Output the (x, y) coordinate of the center of the cell containing the given text.  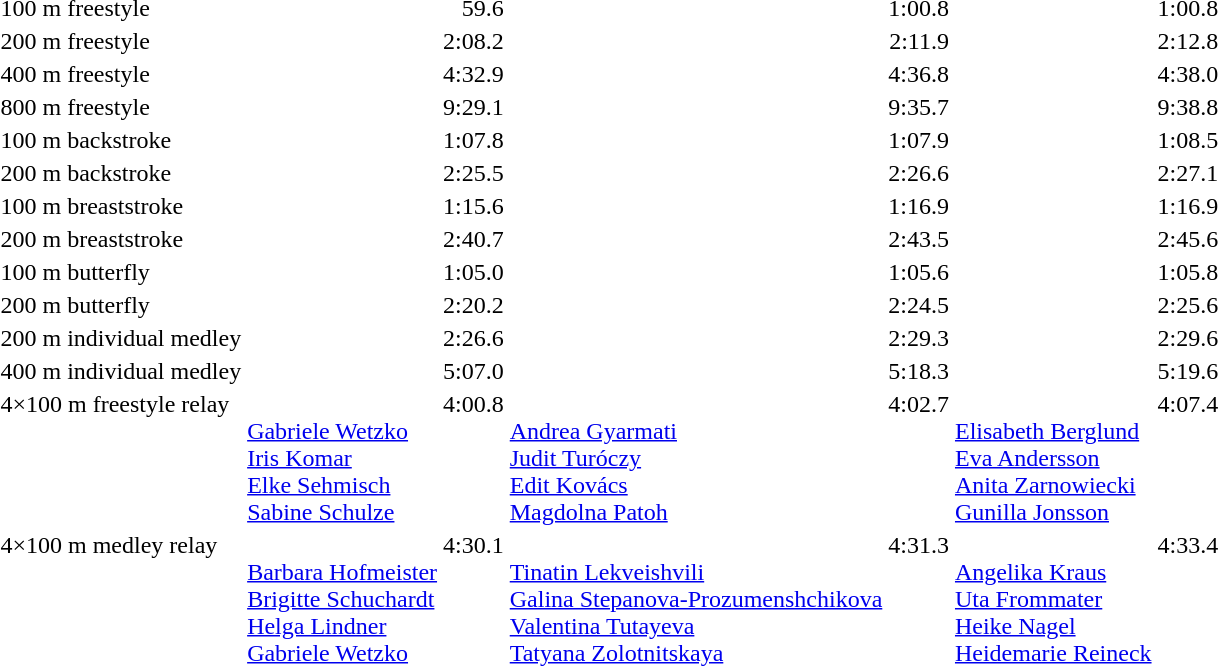
2:24.5 (919, 305)
2:08.2 (474, 41)
9:29.1 (474, 107)
1:05.6 (919, 272)
5:07.0 (474, 371)
4:00.8 (474, 458)
1:16.9 (919, 206)
2:29.3 (919, 338)
4:36.8 (919, 74)
1:07.9 (919, 140)
2:20.2 (474, 305)
1:05.0 (474, 272)
2:25.5 (474, 173)
4:32.9 (474, 74)
2:40.7 (474, 239)
5:18.3 (919, 371)
2:11.9 (919, 41)
Gabriele WetzkoIris KomarElke SehmischSabine Schulze (342, 458)
1:15.6 (474, 206)
2:43.5 (919, 239)
Andrea GyarmatiJudit TuróczyEdit KovácsMagdolna Patoh (696, 458)
4:02.7 (919, 458)
Elisabeth BerglundEva AnderssonAnita ZarnowieckiGunilla Jonsson (1053, 458)
1:07.8 (474, 140)
9:35.7 (919, 107)
